Capture the cell that displays the provided text and extract its (X, Y) central coordinate. 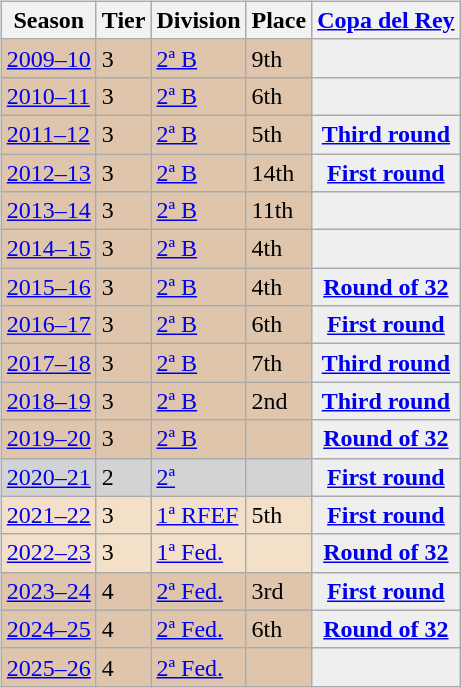
9th (279, 58)
1ª Fed. (198, 553)
2009–10 (48, 58)
2024–25 (48, 629)
Copa del Rey (386, 20)
3rd (279, 591)
2nd (279, 401)
2012–13 (48, 173)
2 (124, 477)
2020–21 (48, 477)
Tier (124, 20)
2017–18 (48, 363)
Division (198, 20)
2025–26 (48, 667)
2015–16 (48, 287)
2022–23 (48, 553)
7th (279, 363)
Place (279, 20)
14th (279, 173)
Season (48, 20)
2016–17 (48, 325)
2010–11 (48, 96)
2023–24 (48, 591)
2014–15 (48, 249)
2013–14 (48, 211)
11th (279, 211)
2019–20 (48, 439)
2018–19 (48, 401)
2ª (198, 477)
1ª RFEF (198, 515)
2021–22 (48, 515)
2011–12 (48, 134)
